For the text-containing cell, return its midpoint in [X, Y] coordinate format. 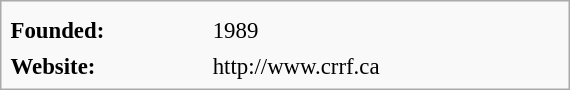
Founded: [108, 30]
1989 [386, 30]
Website: [108, 66]
http://www.crrf.ca [386, 66]
